Extract the [x, y] coordinate from the center of the cell holding the provided text.  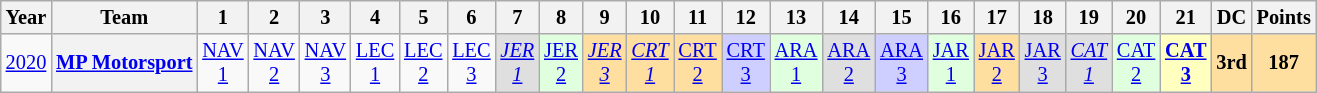
Team [124, 17]
LEC3 [471, 63]
LEC1 [375, 63]
1 [222, 17]
NAV1 [222, 63]
CAT2 [1136, 63]
20 [1136, 17]
JER1 [518, 63]
CRT1 [650, 63]
ARA1 [796, 63]
NAV3 [326, 63]
7 [518, 17]
12 [746, 17]
DC [1231, 17]
JAR2 [997, 63]
19 [1089, 17]
2 [274, 17]
ARA2 [848, 63]
3 [326, 17]
Points [1284, 17]
MP Motorsport [124, 63]
JER2 [561, 63]
21 [1186, 17]
9 [605, 17]
15 [902, 17]
JAR1 [951, 63]
CRT3 [746, 63]
CAT3 [1186, 63]
14 [848, 17]
11 [698, 17]
2020 [26, 63]
10 [650, 17]
JER3 [605, 63]
CRT2 [698, 63]
CAT1 [1089, 63]
16 [951, 17]
ARA3 [902, 63]
13 [796, 17]
NAV2 [274, 63]
JAR3 [1043, 63]
187 [1284, 63]
Year [26, 17]
3rd [1231, 63]
4 [375, 17]
8 [561, 17]
17 [997, 17]
6 [471, 17]
LEC2 [423, 63]
5 [423, 17]
18 [1043, 17]
